Detect which cell encompasses the target text, then output its [x, y] center coordinate. 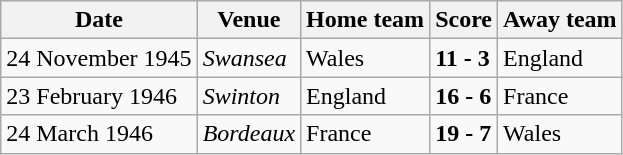
Score [464, 20]
Venue [248, 20]
24 November 1945 [99, 58]
23 February 1946 [99, 96]
Swinton [248, 96]
24 March 1946 [99, 134]
16 - 6 [464, 96]
Home team [366, 20]
Date [99, 20]
11 - 3 [464, 58]
Bordeaux [248, 134]
Swansea [248, 58]
19 - 7 [464, 134]
Away team [560, 20]
